Identify which cell holds the provided text, then report its [X, Y] central coordinate. 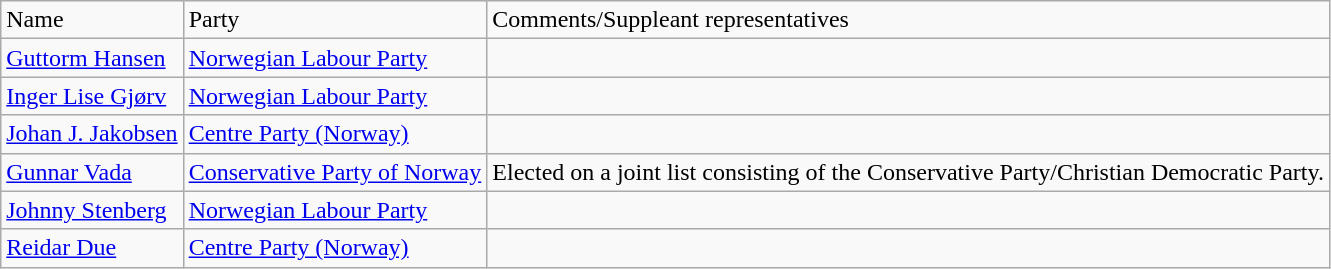
Johan J. Jakobsen [92, 134]
Guttorm Hansen [92, 58]
Party [335, 20]
Reidar Due [92, 248]
Name [92, 20]
Conservative Party of Norway [335, 172]
Johnny Stenberg [92, 210]
Inger Lise Gjørv [92, 96]
Elected on a joint list consisting of the Conservative Party/Christian Democratic Party. [908, 172]
Comments/Suppleant representatives [908, 20]
Gunnar Vada [92, 172]
